Return (X, Y) of the center of cell containing provided text 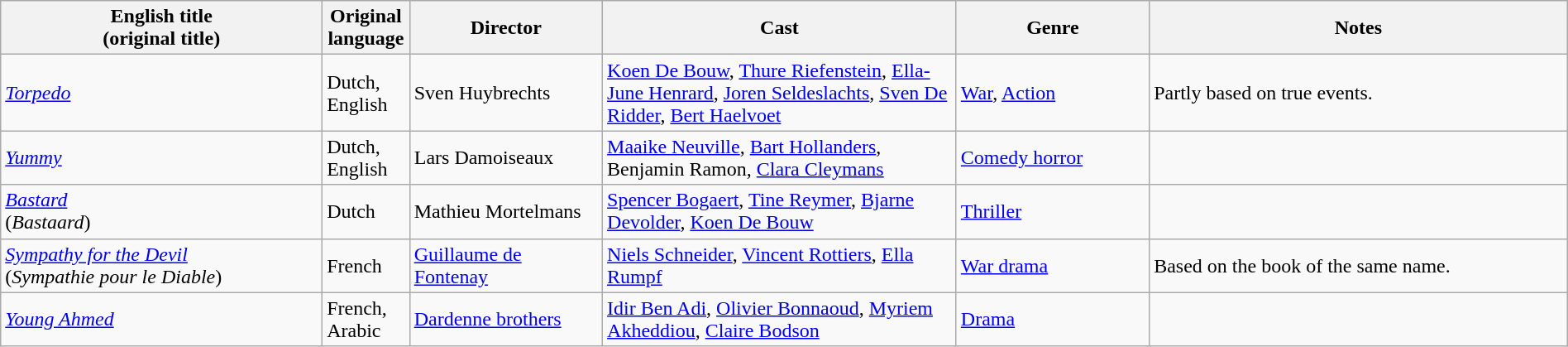
Sympathy for the Devil (Sympathie pour le Diable) (162, 265)
War, Action (1052, 93)
Cast (780, 28)
Yummy (162, 157)
Director (506, 28)
Maaike Neuville, Bart Hollanders, Benjamin Ramon, Clara Cleymans (780, 157)
Mathieu Mortelmans (506, 212)
Thriller (1052, 212)
Dardenne brothers (506, 320)
Koen De Bouw, Thure Riefenstein, Ella-June Henrard, Joren Seldeslachts, Sven De Ridder, Bert Haelvoet (780, 93)
Niels Schneider, Vincent Rottiers, Ella Rumpf (780, 265)
Based on the book of the same name. (1359, 265)
Spencer Bogaert, Tine Reymer, Bjarne Devolder, Koen De Bouw (780, 212)
Idir Ben Adi, Olivier Bonnaoud, Myriem Akheddiou, Claire Bodson (780, 320)
Sven Huybrechts (506, 93)
Drama (1052, 320)
Genre (1052, 28)
War drama (1052, 265)
Torpedo (162, 93)
English title (original title) (162, 28)
Comedy horror (1052, 157)
French (366, 265)
Dutch (366, 212)
Original language (366, 28)
Partly based on true events. (1359, 93)
Young Ahmed (162, 320)
Bastard (Bastaard) (162, 212)
Lars Damoiseaux (506, 157)
Guillaume de Fontenay (506, 265)
Notes (1359, 28)
French, Arabic (366, 320)
